Scan for the cell matching the given text and deliver its [X, Y] coordinate at center. 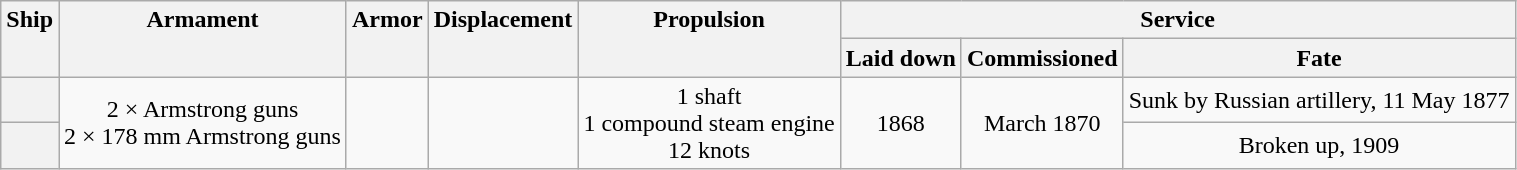
1868 [900, 123]
Commissioned [1042, 58]
Armament [203, 39]
Service [1178, 20]
Armor [387, 39]
March 1870 [1042, 123]
Fate [1319, 58]
2 × Armstrong guns2 × 178 mm Armstrong guns [203, 123]
Propulsion [709, 39]
Displacement [503, 39]
Laid down [900, 58]
Broken up, 1909 [1319, 146]
Sunk by Russian artillery, 11 May 1877 [1319, 100]
1 shaft1 compound steam engine12 knots [709, 123]
Ship [30, 39]
